Identify which cell holds the provided text, then report its [X, Y] central coordinate. 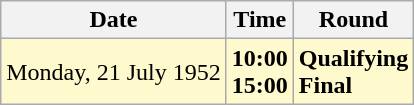
Time [260, 20]
Date [114, 20]
10:0015:00 [260, 72]
Monday, 21 July 1952 [114, 72]
QualifyingFinal [353, 72]
Round [353, 20]
